Extract the (x, y) coordinate from the center of the cell holding the provided text.  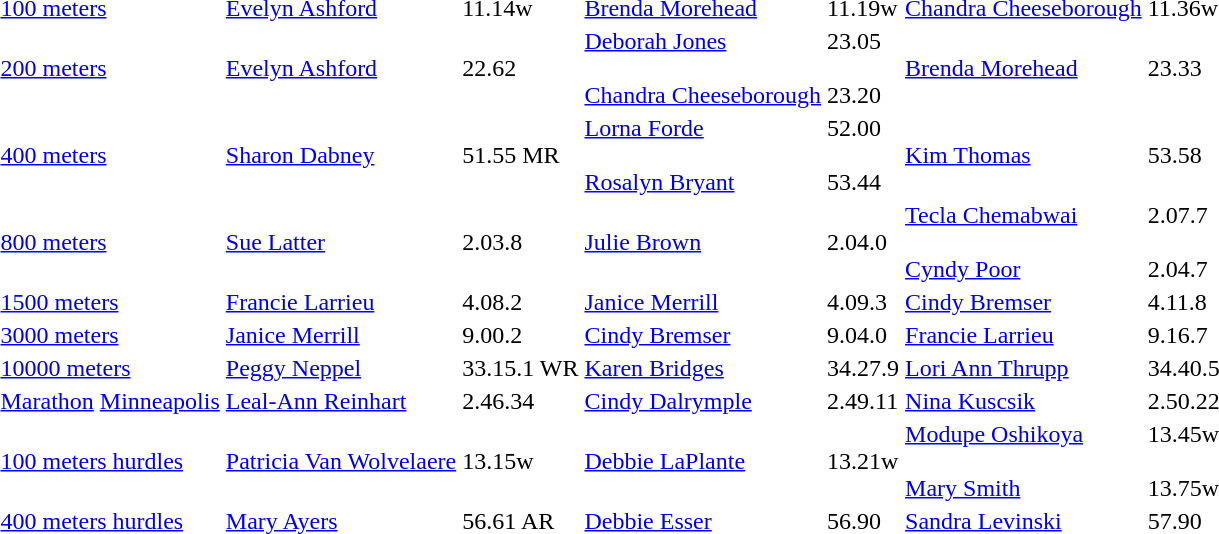
Peggy Neppel (340, 368)
Kim Thomas (1024, 155)
Patricia Van Wolvelaere (340, 461)
Deborah JonesChandra Cheeseborough (703, 68)
33.15.1 WR (520, 368)
Leal-Ann Reinhart (340, 401)
Modupe OshikoyaMary Smith (1024, 461)
Lorna FordeRosalyn Bryant (703, 155)
2.49.11 (864, 401)
Sue Latter (340, 242)
Debbie LaPlante (703, 461)
Brenda Morehead (1024, 68)
4.08.2 (520, 302)
52.0053.44 (864, 155)
Sharon Dabney (340, 155)
2.04.0 (864, 242)
34.27.9 (864, 368)
2.03.8 (520, 242)
13.21w (864, 461)
Nina Kuscsik (1024, 401)
Tecla ChemabwaiCyndy Poor (1024, 242)
4.09.3 (864, 302)
9.04.0 (864, 335)
2.46.34 (520, 401)
Lori Ann Thrupp (1024, 368)
9.00.2 (520, 335)
13.15w (520, 461)
22.62 (520, 68)
Evelyn Ashford (340, 68)
Julie Brown (703, 242)
23.0523.20 (864, 68)
51.55 MR (520, 155)
Karen Bridges (703, 368)
Cindy Dalrymple (703, 401)
